Provide the (x, y) coordinate of the cell's center where the given text is located.  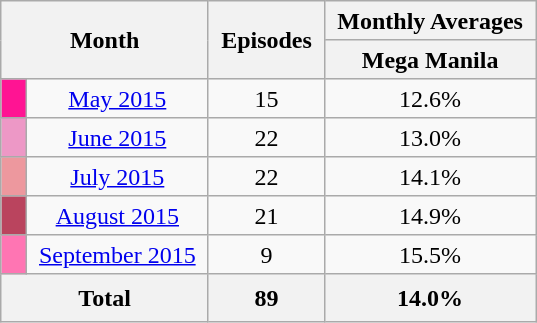
Mega Manila (430, 60)
September 2015 (117, 254)
Episodes (266, 40)
15.5% (430, 254)
Total (105, 298)
14.0% (430, 298)
July 2015 (117, 176)
June 2015 (117, 138)
12.6% (430, 98)
14.1% (430, 176)
13.0% (430, 138)
August 2015 (117, 216)
14.9% (430, 216)
89 (266, 298)
9 (266, 254)
May 2015 (117, 98)
15 (266, 98)
21 (266, 216)
Month (105, 40)
Monthly Averages (430, 20)
